From the cell containing the given text, extract its center point as (X, Y) coordinate. 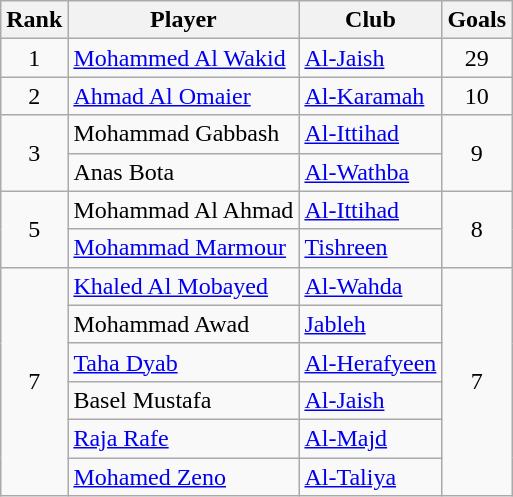
Player (184, 20)
Anas Bota (184, 172)
Club (370, 20)
8 (477, 229)
Rank (34, 20)
Mohammad Marmour (184, 248)
1 (34, 58)
Jableh (370, 324)
29 (477, 58)
Mohamed Zeno (184, 477)
Mohammad Gabbash (184, 134)
Khaled Al Mobayed (184, 286)
10 (477, 96)
5 (34, 229)
Al-Taliya (370, 477)
3 (34, 153)
2 (34, 96)
Basel Mustafa (184, 400)
Al-Herafyeen (370, 362)
Goals (477, 20)
9 (477, 153)
Ahmad Al Omaier (184, 96)
Mohammad Al Ahmad (184, 210)
Mohammad Awad (184, 324)
Al-Wathba (370, 172)
Raja Rafe (184, 438)
Al-Wahda (370, 286)
Al-Karamah (370, 96)
Taha Dyab (184, 362)
Tishreen (370, 248)
Al-Majd (370, 438)
Mohammed Al Wakid (184, 58)
